Return [X, Y] of the center of cell containing provided text 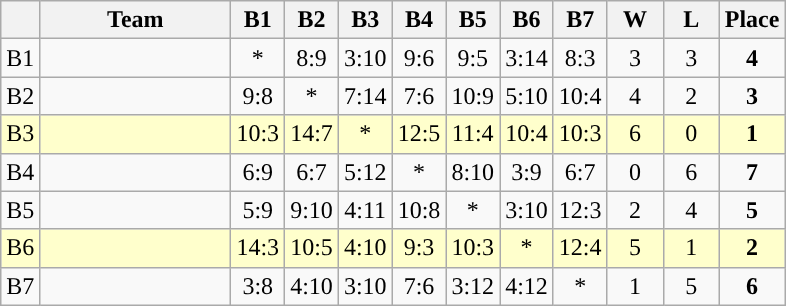
12:4 [580, 248]
4:11 [365, 210]
Team [136, 20]
7:14 [365, 96]
9:8 [258, 96]
5:12 [365, 172]
9:10 [312, 210]
14:3 [258, 248]
10:8 [419, 210]
8:9 [312, 58]
3:9 [527, 172]
5:9 [258, 210]
5:10 [527, 96]
12:3 [580, 210]
9:3 [419, 248]
8:3 [580, 58]
9:5 [473, 58]
11:4 [473, 134]
3:8 [258, 286]
7 [752, 172]
Place [752, 20]
6:9 [258, 172]
9:6 [419, 58]
10:5 [312, 248]
L [691, 20]
4:12 [527, 286]
3:12 [473, 286]
14:7 [312, 134]
3:14 [527, 58]
W [635, 20]
10:9 [473, 96]
12:5 [419, 134]
8:10 [473, 172]
